Capture the cell that displays the provided text and extract its (x, y) central coordinate. 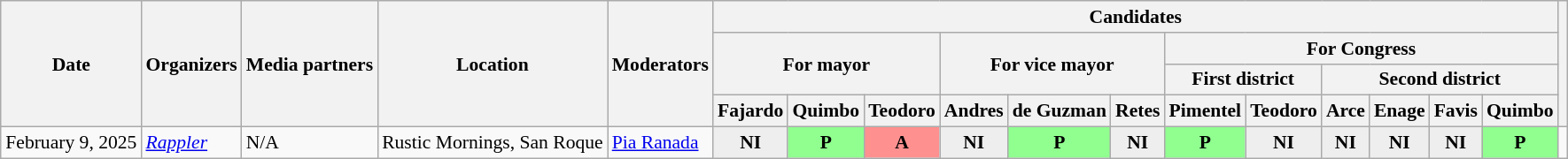
Moderators (661, 64)
Arce (1346, 111)
Enage (1400, 111)
For vice mayor (1052, 64)
Retes (1137, 111)
Date (71, 64)
A (902, 143)
Favis (1456, 111)
Rappler (191, 143)
Andres (974, 111)
Pimentel (1205, 111)
Rustic Mornings, San Roque (493, 143)
For Congress (1361, 49)
N/A (310, 143)
de Guzman (1060, 111)
Pia Ranada (661, 143)
Candidates (1136, 17)
Organizers (191, 64)
Second district (1440, 79)
Fajardo (750, 111)
February 9, 2025 (71, 143)
For mayor (827, 64)
Media partners (310, 64)
First district (1242, 79)
Location (493, 64)
